Detect which cell encompasses the target text, then output its [X, Y] center coordinate. 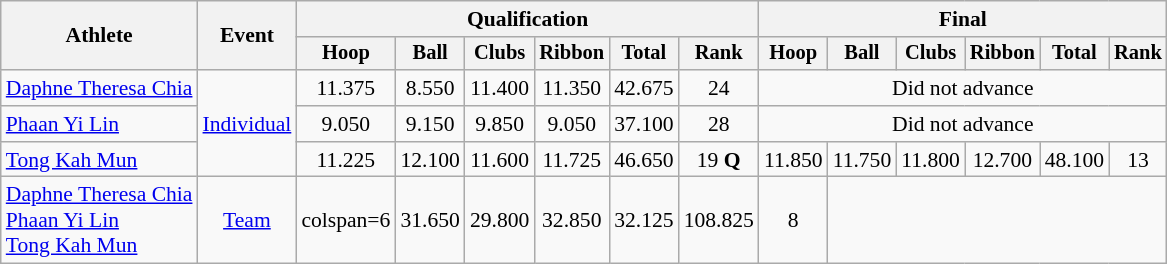
Daphne Theresa Chia [100, 88]
Daphne Theresa ChiaPhaan Yi LinTong Kah Mun [100, 220]
11.725 [572, 160]
24 [719, 88]
Individual [248, 124]
Team [248, 220]
42.675 [644, 88]
Athlete [100, 36]
11.375 [346, 88]
32.850 [572, 220]
12.700 [1002, 160]
colspan=6 [346, 220]
28 [719, 124]
Tong Kah Mun [100, 160]
9.850 [500, 124]
Phaan Yi Lin [100, 124]
48.100 [1074, 160]
Event [248, 36]
11.350 [572, 88]
11.225 [346, 160]
11.800 [930, 160]
13 [1138, 160]
Final [963, 19]
32.125 [644, 220]
46.650 [644, 160]
Qualification [528, 19]
29.800 [500, 220]
12.100 [430, 160]
19 Q [719, 160]
11.600 [500, 160]
11.750 [862, 160]
8 [794, 220]
9.150 [430, 124]
11.850 [794, 160]
11.400 [500, 88]
31.650 [430, 220]
37.100 [644, 124]
108.825 [719, 220]
8.550 [430, 88]
